Determine the (X, Y) coordinate at the center of the cell enclosing the given text.  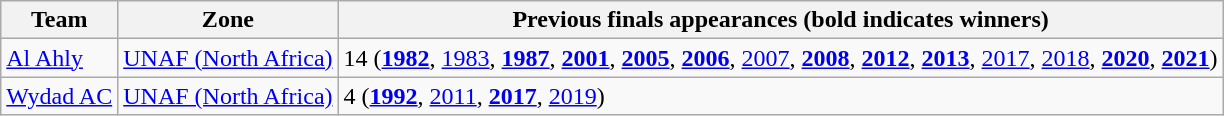
Previous finals appearances (bold indicates winners) (780, 20)
14 (1982, 1983, 1987, 2001, 2005, 2006, 2007, 2008, 2012, 2013, 2017, 2018, 2020, 2021) (780, 58)
Zone (228, 20)
Wydad AC (60, 96)
4 (1992, 2011, 2017, 2019) (780, 96)
Al Ahly (60, 58)
Team (60, 20)
